From the cell containing the given text, extract its center point as (x, y) coordinate. 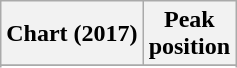
Peak position (189, 34)
Chart (2017) (72, 34)
